Pinpoint the cell where the given text exists, returning its [x, y] midpoint coordinate. 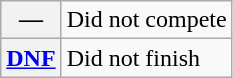
DNF [31, 58]
— [31, 20]
Did not finish [146, 58]
Did not compete [146, 20]
